From the cell containing the given text, extract its center point as (X, Y) coordinate. 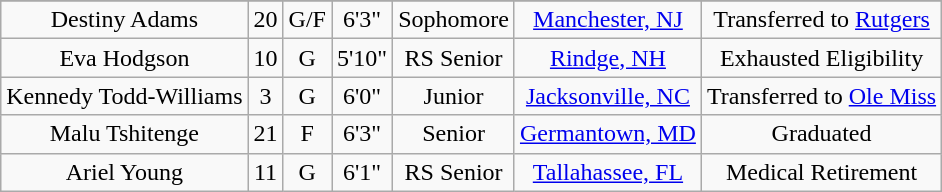
Transferred to Ole Miss (821, 96)
Jacksonville, NC (608, 96)
6'0" (362, 96)
Ariel Young (124, 172)
F (307, 134)
Eva Hodgson (124, 58)
Manchester, NJ (608, 20)
6'1" (362, 172)
Junior (454, 96)
3 (266, 96)
Senior (454, 134)
21 (266, 134)
11 (266, 172)
Germantown, MD (608, 134)
G/F (307, 20)
Medical Retirement (821, 172)
Transferred to Rutgers (821, 20)
Exhausted Eligibility (821, 58)
10 (266, 58)
Sophomore (454, 20)
20 (266, 20)
5'10" (362, 58)
Rindge, NH (608, 58)
Tallahassee, FL (608, 172)
Kennedy Todd-Williams (124, 96)
Destiny Adams (124, 20)
Graduated (821, 134)
Malu Tshitenge (124, 134)
